Find where the given text appears and provide that cell's center as (x, y) coordinate. 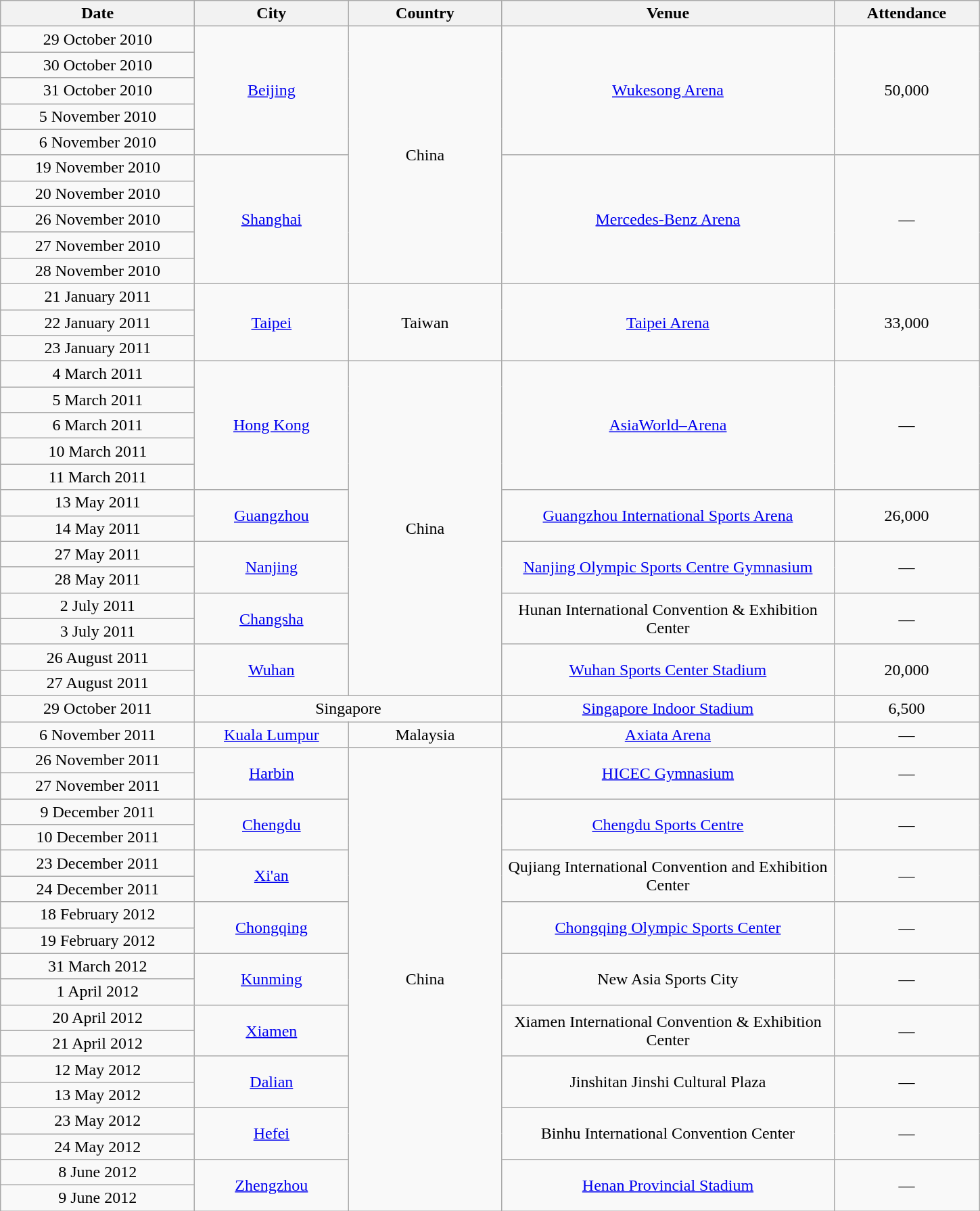
Date (97, 14)
14 May 2011 (97, 528)
Axiata Arena (668, 734)
6,500 (906, 708)
Taipei (272, 322)
Jinshitan Jinshi Cultural Plaza (668, 1082)
13 May 2012 (97, 1095)
12 May 2012 (97, 1069)
30 October 2010 (97, 65)
Binhu International Convention Center (668, 1133)
27 November 2011 (97, 786)
AsiaWorld–Arena (668, 426)
Wuhan (272, 670)
22 January 2011 (97, 323)
Hefei (272, 1133)
5 March 2011 (97, 400)
1 April 2012 (97, 992)
28 May 2011 (97, 580)
Kunming (272, 979)
21 January 2011 (97, 296)
Hunan International Convention & Exhibition Center (668, 618)
Dalian (272, 1082)
23 December 2011 (97, 863)
20,000 (906, 670)
Shanghai (272, 219)
4 March 2011 (97, 374)
New Asia Sports City (668, 979)
Wuhan Sports Center Stadium (668, 670)
29 October 2011 (97, 708)
Singapore Indoor Stadium (668, 708)
9 June 2012 (97, 1198)
28 November 2010 (97, 271)
Wukesong Arena (668, 91)
Chengdu Sports Centre (668, 825)
3 July 2011 (97, 631)
20 November 2010 (97, 193)
Chongqing Olympic Sports Center (668, 928)
Henan Provincial Stadium (668, 1185)
26 November 2010 (97, 219)
20 April 2012 (97, 1018)
23 May 2012 (97, 1120)
Venue (668, 14)
Malaysia (425, 734)
2 July 2011 (97, 605)
Singapore (348, 708)
50,000 (906, 91)
Beijing (272, 91)
27 November 2010 (97, 245)
8 June 2012 (97, 1172)
13 May 2011 (97, 503)
Taipei Arena (668, 322)
24 May 2012 (97, 1147)
Harbin (272, 773)
Xi'an (272, 876)
Qujiang International Convention and Exhibition Center (668, 876)
26 November 2011 (97, 760)
Xiamen International Convention & Exhibition Center (668, 1030)
26 August 2011 (97, 657)
Hong Kong (272, 426)
21 April 2012 (97, 1043)
Mercedes-Benz Arena (668, 219)
10 December 2011 (97, 838)
6 March 2011 (97, 426)
Guangzhou (272, 516)
Country (425, 14)
HICEC Gymnasium (668, 773)
10 March 2011 (97, 451)
Chongqing (272, 928)
31 March 2012 (97, 966)
City (272, 14)
19 February 2012 (97, 940)
31 October 2010 (97, 91)
6 November 2011 (97, 734)
33,000 (906, 322)
18 February 2012 (97, 915)
24 December 2011 (97, 889)
6 November 2010 (97, 142)
Guangzhou International Sports Arena (668, 516)
Nanjing Olympic Sports Centre Gymnasium (668, 567)
Nanjing (272, 567)
23 January 2011 (97, 348)
Zhengzhou (272, 1185)
Kuala Lumpur (272, 734)
Chengdu (272, 825)
9 December 2011 (97, 812)
Attendance (906, 14)
Xiamen (272, 1030)
Taiwan (425, 322)
26,000 (906, 516)
27 August 2011 (97, 683)
11 March 2011 (97, 477)
27 May 2011 (97, 554)
29 October 2010 (97, 39)
5 November 2010 (97, 116)
Changsha (272, 618)
19 November 2010 (97, 168)
